From the cell containing the given text, extract its center point as [X, Y] coordinate. 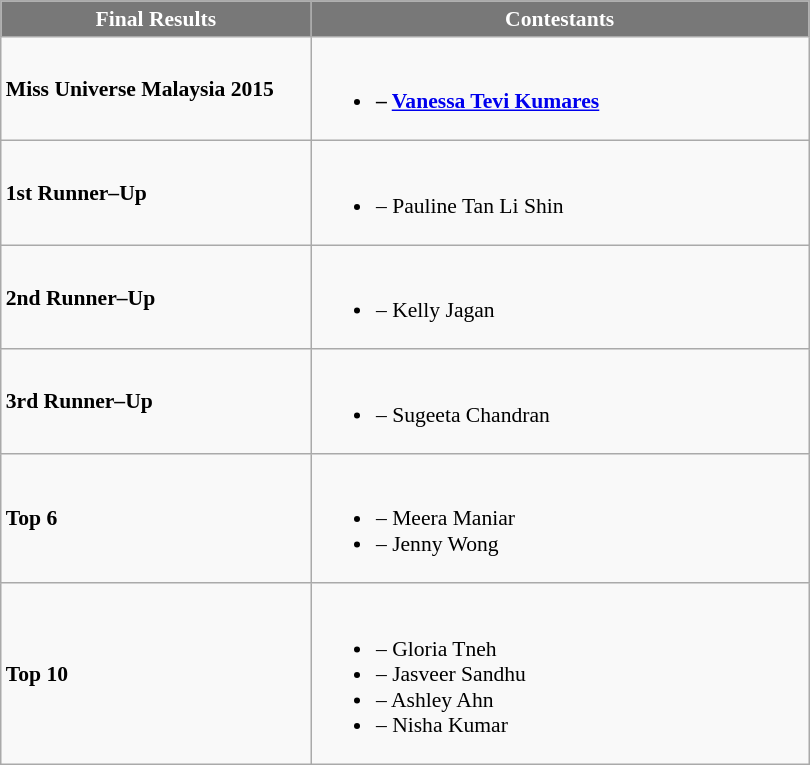
– Pauline Tan Li Shin [560, 193]
– Sugeeta Chandran [560, 402]
Miss Universe Malaysia 2015 [156, 89]
Final Results [156, 19]
1st Runner–Up [156, 193]
Contestants [560, 19]
Top 6 [156, 519]
– Kelly Jagan [560, 297]
2nd Runner–Up [156, 297]
– Meera Maniar – Jenny Wong [560, 519]
Top 10 [156, 674]
– Vanessa Tevi Kumares [560, 89]
3rd Runner–Up [156, 402]
– Gloria Tneh – Jasveer Sandhu – Ashley Ahn – Nisha Kumar [560, 674]
